Pinpoint the cell where the given text exists, returning its (x, y) midpoint coordinate. 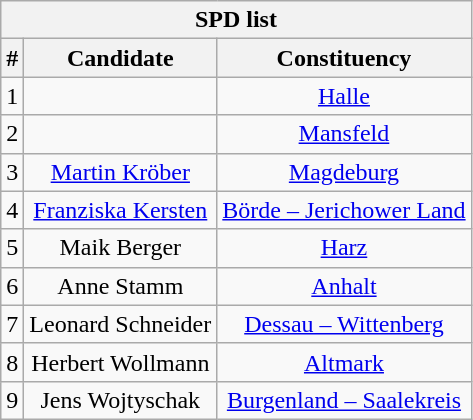
3 (12, 172)
Candidate (120, 58)
# (12, 58)
Maik Berger (120, 248)
Martin Kröber (120, 172)
6 (12, 286)
9 (12, 400)
1 (12, 96)
Harz (344, 248)
Altmark (344, 362)
Dessau – Wittenberg (344, 324)
Burgenland – Saalekreis (344, 400)
7 (12, 324)
Leonard Schneider (120, 324)
Constituency (344, 58)
Mansfeld (344, 134)
Herbert Wollmann (120, 362)
Börde – Jerichower Land (344, 210)
Jens Wojtyschak (120, 400)
5 (12, 248)
SPD list (236, 20)
Magdeburg (344, 172)
Franziska Kersten (120, 210)
Anne Stamm (120, 286)
Anhalt (344, 286)
4 (12, 210)
2 (12, 134)
Halle (344, 96)
8 (12, 362)
